Detect which cell encompasses the target text, then output its (X, Y) center coordinate. 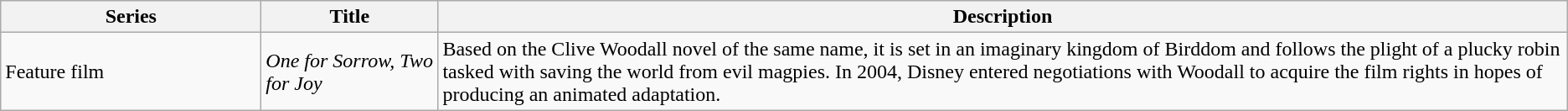
Description (1003, 17)
Title (350, 17)
Feature film (131, 71)
One for Sorrow, Two for Joy (350, 71)
Series (131, 17)
